Return (x, y) of the center of cell containing provided text 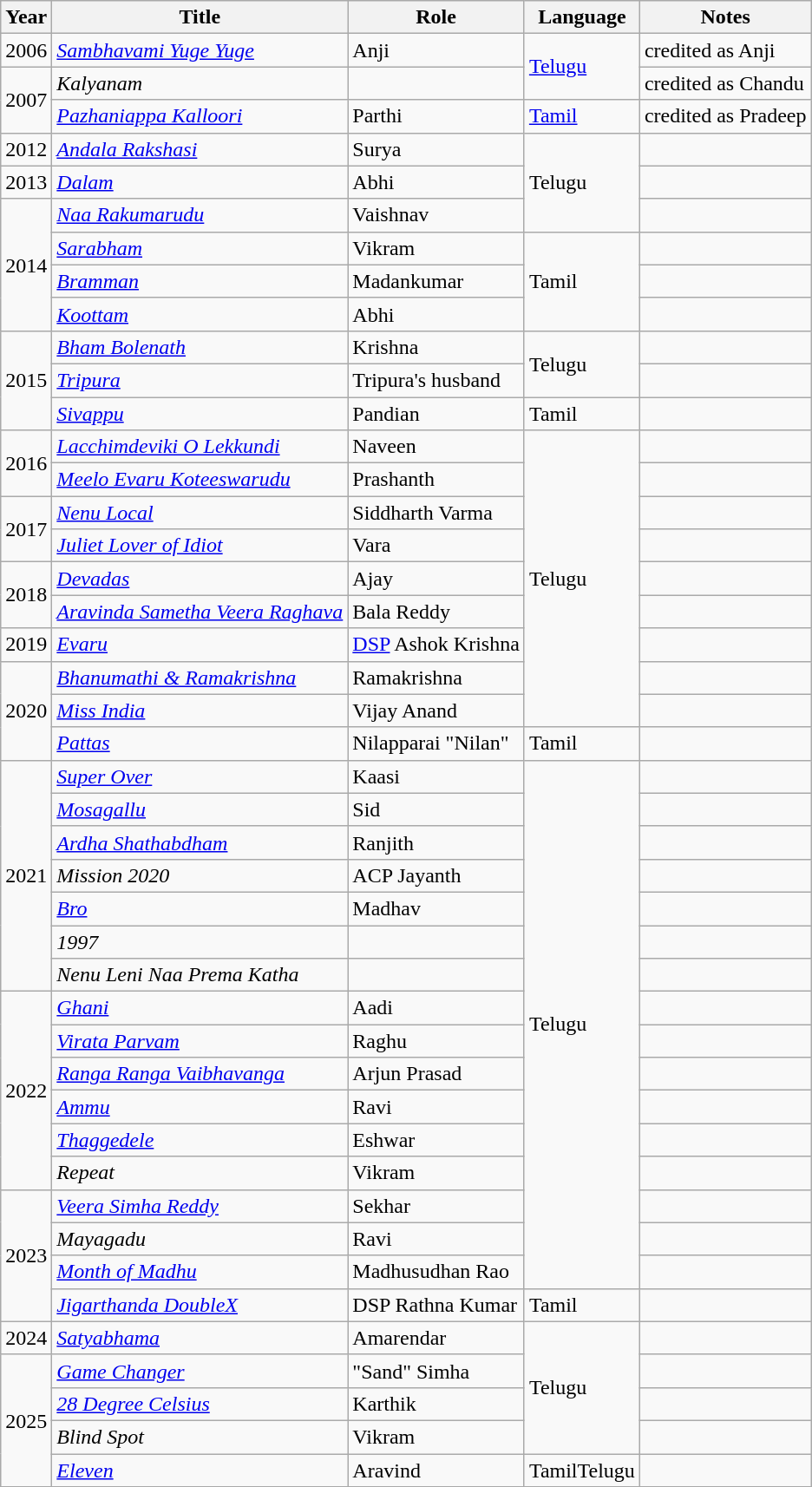
Aravind (436, 1471)
Kaasi (436, 776)
Ranga Ranga Vaibhavanga (200, 1074)
Krishna (436, 347)
Vaishnav (436, 215)
Super Over (200, 776)
2022 (26, 1091)
Aravinda Sametha Veera Raghava (200, 612)
Anji (436, 50)
Miss India (200, 711)
Surya (436, 149)
Parthi (436, 116)
Mission 2020 (200, 875)
Naveen (436, 447)
Bro (200, 908)
Sid (436, 809)
Veera Simha Reddy (200, 1206)
Bala Reddy (436, 612)
Virata Parvam (200, 1041)
Pattas (200, 743)
DSP Rathna Kumar (436, 1305)
Sekhar (436, 1206)
2016 (26, 463)
Evaru (200, 645)
Satyabhama (200, 1338)
Lacchimdeviki O Lekkundi (200, 447)
Ajay (436, 579)
Arjun Prasad (436, 1074)
Month of Madhu (200, 1272)
Year (26, 17)
Ramakrishna (436, 678)
Sivappu (200, 414)
Eshwar (436, 1140)
Ardha Shathabdham (200, 842)
Siddharth Varma (436, 513)
Pazhaniappa Kalloori (200, 116)
ACP Jayanth (436, 875)
Tripura's husband (436, 380)
Madankumar (436, 281)
Pandian (436, 414)
Thaggedele (200, 1140)
Andala Rakshasi (200, 149)
1997 (200, 941)
2020 (26, 711)
2018 (26, 595)
Devadas (200, 579)
Title (200, 17)
Ammu (200, 1107)
Karthik (436, 1404)
Naa Rakumarudu (200, 215)
Madhusudhan Rao (436, 1272)
Language (581, 17)
2017 (26, 529)
Kalyanam (200, 83)
Game Changer (200, 1371)
Mosagallu (200, 809)
credited as Chandu (725, 83)
2019 (26, 645)
Ghani (200, 1008)
credited as Anji (725, 50)
Tripura (200, 380)
Role (436, 17)
2014 (26, 265)
Sarabham (200, 248)
2012 (26, 149)
2006 (26, 50)
2023 (26, 1255)
Juliet Lover of Idiot (200, 546)
credited as Pradeep (725, 116)
DSP Ashok Krishna (436, 645)
Ranjith (436, 842)
2007 (26, 100)
Notes (725, 17)
Koottam (200, 314)
2015 (26, 380)
Raghu (436, 1041)
Sambhavami Yuge Yuge (200, 50)
Repeat (200, 1173)
Jigarthanda DoubleX (200, 1305)
Aadi (436, 1008)
Eleven (200, 1471)
"Sand" Simha (436, 1371)
Bramman (200, 281)
Amarendar (436, 1338)
Nilapparai "Nilan" (436, 743)
Bhanumathi & Ramakrishna (200, 678)
2024 (26, 1338)
Prashanth (436, 480)
Dalam (200, 182)
Mayagadu (200, 1239)
2013 (26, 182)
Madhav (436, 908)
28 Degree Celsius (200, 1404)
Vara (436, 546)
2025 (26, 1420)
Bham Bolenath (200, 347)
2021 (26, 875)
Nenu Leni Naa Prema Katha (200, 975)
Meelo Evaru Koteeswarudu (200, 480)
Vijay Anand (436, 711)
TamilTelugu (581, 1471)
Blind Spot (200, 1437)
Nenu Local (200, 513)
